Output the [x, y] coordinate of the center of the cell containing the given text.  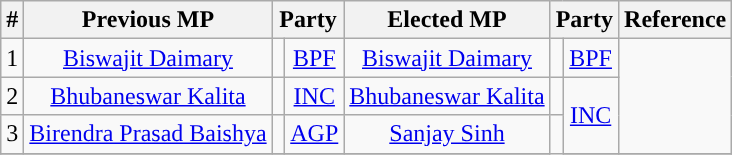
# [12, 20]
Sanjay Sinh [447, 134]
Reference [676, 20]
Previous MP [148, 20]
Birendra Prasad Baishya [148, 134]
2 [12, 96]
3 [12, 134]
1 [12, 58]
AGP [314, 134]
Elected MP [447, 20]
